For the text-containing cell, return its midpoint in (X, Y) coordinate format. 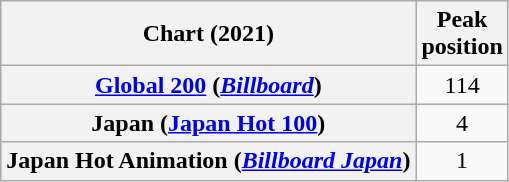
Japan (Japan Hot 100) (208, 123)
114 (462, 85)
Chart (2021) (208, 34)
4 (462, 123)
Global 200 (Billboard) (208, 85)
Japan Hot Animation (Billboard Japan) (208, 161)
1 (462, 161)
Peakposition (462, 34)
